Detect which cell encompasses the target text, then output its [X, Y] center coordinate. 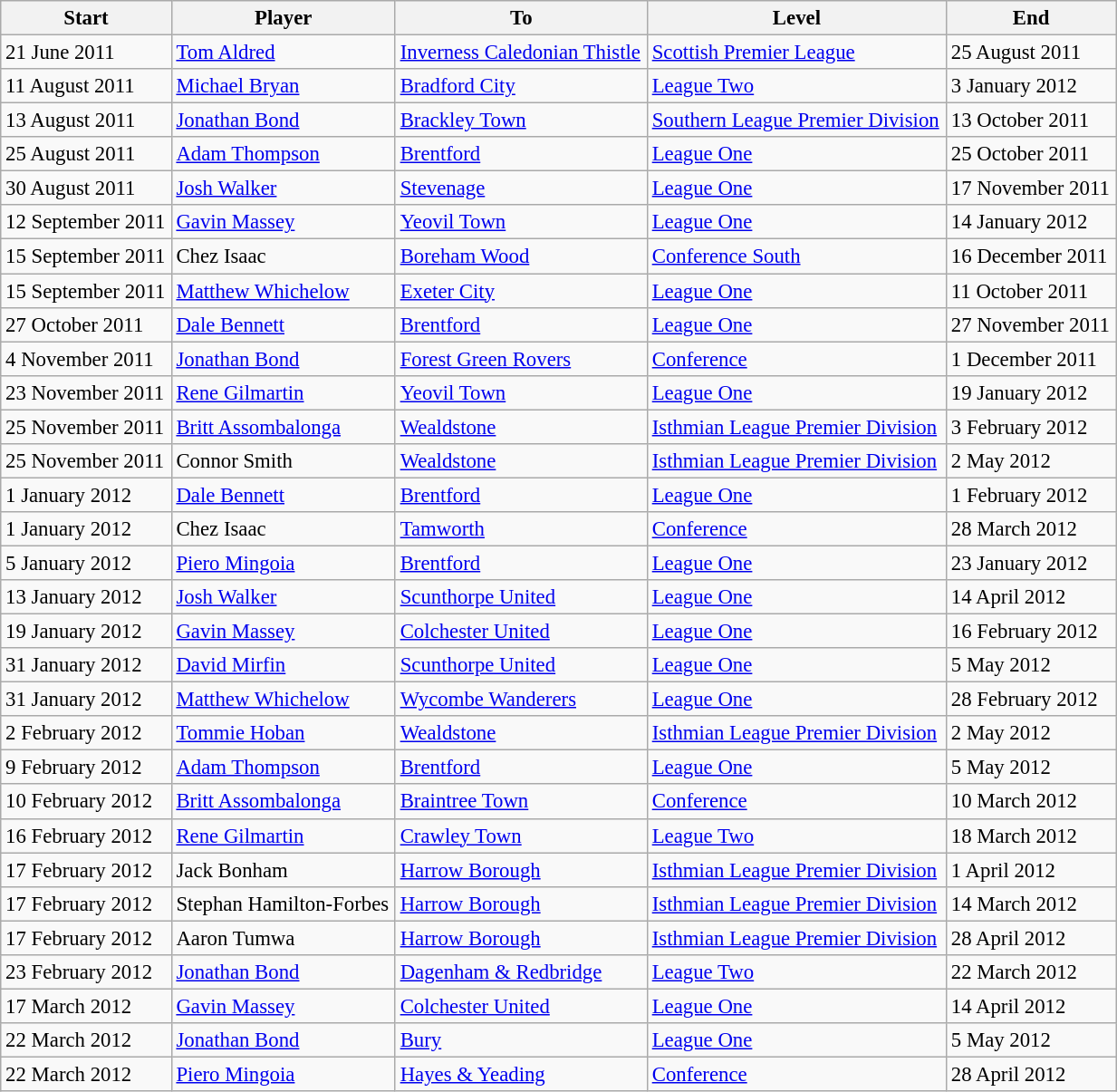
Tom Aldred [283, 53]
Dagenham & Redbridge [521, 972]
14 January 2012 [1031, 222]
Player [283, 18]
13 October 2011 [1031, 121]
Scottish Premier League [796, 53]
30 August 2011 [86, 188]
Stevenage [521, 188]
Tommie Hoban [283, 733]
11 August 2011 [86, 86]
Aaron Tumwa [283, 938]
23 November 2011 [86, 392]
Stephan Hamilton-Forbes [283, 904]
Crawley Town [521, 836]
Start [86, 18]
Bury [521, 1040]
16 December 2011 [1031, 256]
1 April 2012 [1031, 870]
Conference South [796, 256]
Hayes & Yeading [521, 1074]
Brackley Town [521, 121]
27 November 2011 [1031, 324]
Boreham Wood [521, 256]
Tamworth [521, 529]
End [1031, 18]
1 February 2012 [1031, 495]
13 January 2012 [86, 597]
Jack Bonham [283, 870]
To [521, 18]
5 January 2012 [86, 563]
17 November 2011 [1031, 188]
Wycombe Wanderers [521, 700]
10 February 2012 [86, 802]
10 March 2012 [1031, 802]
12 September 2011 [86, 222]
18 March 2012 [1031, 836]
25 October 2011 [1031, 154]
Connor Smith [283, 461]
Forest Green Rovers [521, 359]
27 October 2011 [86, 324]
3 January 2012 [1031, 86]
Inverness Caledonian Thistle [521, 53]
14 March 2012 [1031, 904]
13 August 2011 [86, 121]
21 June 2011 [86, 53]
9 February 2012 [86, 768]
Michael Bryan [283, 86]
Bradford City [521, 86]
Braintree Town [521, 802]
28 February 2012 [1031, 700]
11 October 2011 [1031, 291]
3 February 2012 [1031, 427]
23 January 2012 [1031, 563]
1 December 2011 [1031, 359]
Southern League Premier Division [796, 121]
2 February 2012 [86, 733]
23 February 2012 [86, 972]
28 March 2012 [1031, 529]
17 March 2012 [86, 1006]
4 November 2011 [86, 359]
Exeter City [521, 291]
David Mirfin [283, 665]
Level [796, 18]
